Determine the (x, y) coordinate at the center of the cell enclosing the given text.  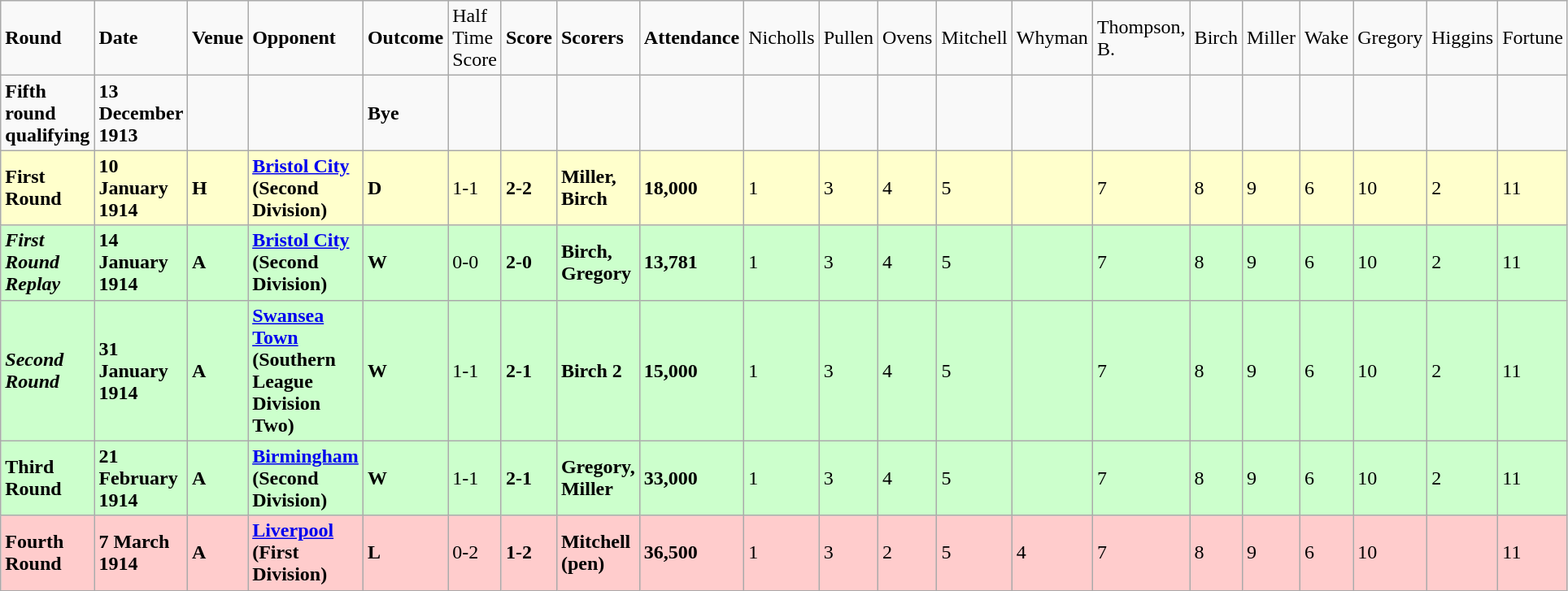
Gregory (1391, 38)
21 February 1914 (142, 478)
Miller, Birch (598, 188)
2-0 (529, 263)
Outcome (405, 38)
1-2 (529, 553)
Pullen (848, 38)
Third Round (47, 478)
Birmingham (Second Division) (306, 478)
Fifth round qualifying (47, 113)
Bye (405, 113)
Scorers (598, 38)
H (217, 188)
Second Round (47, 371)
Birch (1216, 38)
36,500 (691, 553)
Whyman (1052, 38)
Attendance (691, 38)
31 January 1914 (142, 371)
Nicholls (782, 38)
Swansea Town (Southern League Division Two) (306, 371)
Ovens (908, 38)
13,781 (691, 263)
First Round (47, 188)
Fourth Round (47, 553)
0-0 (475, 263)
10 January 1914 (142, 188)
Venue (217, 38)
Score (529, 38)
18,000 (691, 188)
7 March 1914 (142, 553)
First Round Replay (47, 263)
Date (142, 38)
D (405, 188)
Birch 2 (598, 371)
Higgins (1462, 38)
L (405, 553)
Fortune (1533, 38)
33,000 (691, 478)
Birch, Gregory (598, 263)
Miller (1270, 38)
2-2 (529, 188)
Mitchell (974, 38)
Wake (1327, 38)
Gregory, Miller (598, 478)
13 December 1913 (142, 113)
0-2 (475, 553)
Round (47, 38)
15,000 (691, 371)
Thompson, B. (1141, 38)
14 January 1914 (142, 263)
Half Time Score (475, 38)
Opponent (306, 38)
Mitchell (pen) (598, 553)
Liverpool (First Division) (306, 553)
